Pinpoint the cell where the given text exists, returning its (x, y) midpoint coordinate. 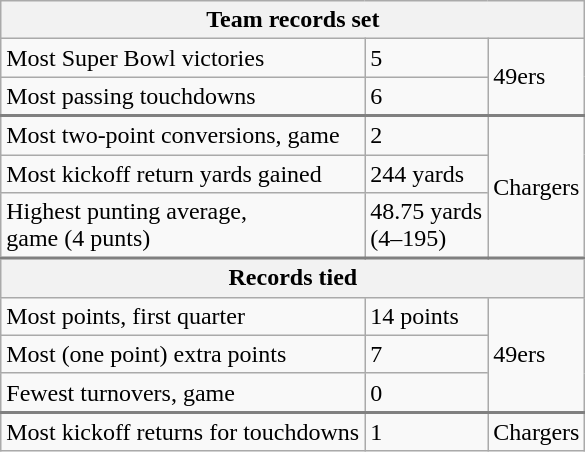
Most points, first quarter (183, 316)
Most Super Bowl victories (183, 58)
7 (426, 354)
0 (426, 392)
Highest punting average,game (4 punts) (183, 226)
Most (one point) extra points (183, 354)
Most passing touchdowns (183, 96)
6 (426, 96)
Most kickoff returns for touchdowns (183, 432)
1 (426, 432)
5 (426, 58)
2 (426, 136)
Team records set (293, 20)
Fewest turnovers, game (183, 392)
244 yards (426, 173)
Most two-point conversions, game (183, 136)
48.75 yards(4–195) (426, 226)
Most kickoff return yards gained (183, 173)
14 points (426, 316)
Records tied (293, 278)
